Return the [x, y] coordinate for the center point of the cell that contains the specified text.  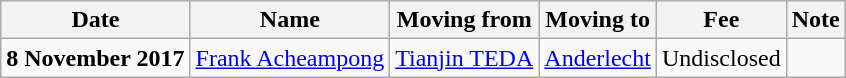
Anderlecht [598, 58]
8 November 2017 [96, 58]
Note [816, 20]
Fee [721, 20]
Date [96, 20]
Moving from [464, 20]
Moving to [598, 20]
Frank Acheampong [290, 58]
Name [290, 20]
Undisclosed [721, 58]
Tianjin TEDA [464, 58]
